Identify which cell holds the provided text, then report its (X, Y) central coordinate. 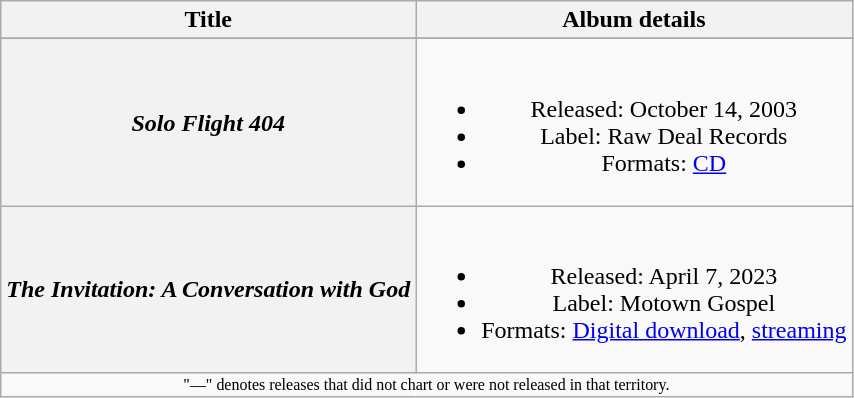
Title (208, 20)
Solo Flight 404 (208, 122)
"—" denotes releases that did not chart or were not released in that territory. (426, 385)
Released: October 14, 2003Label: Raw Deal RecordsFormats: CD (634, 122)
Album details (634, 20)
Released: April 7, 2023Label: Motown GospelFormats: Digital download, streaming (634, 290)
The Invitation: A Conversation with God (208, 290)
